Find where the given text appears and provide that cell's center as (X, Y) coordinate. 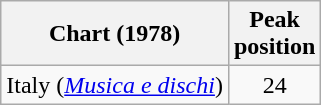
24 (274, 85)
Peakposition (274, 34)
Italy (Musica e dischi) (115, 85)
Chart (1978) (115, 34)
